Capture the cell that displays the provided text and extract its [x, y] central coordinate. 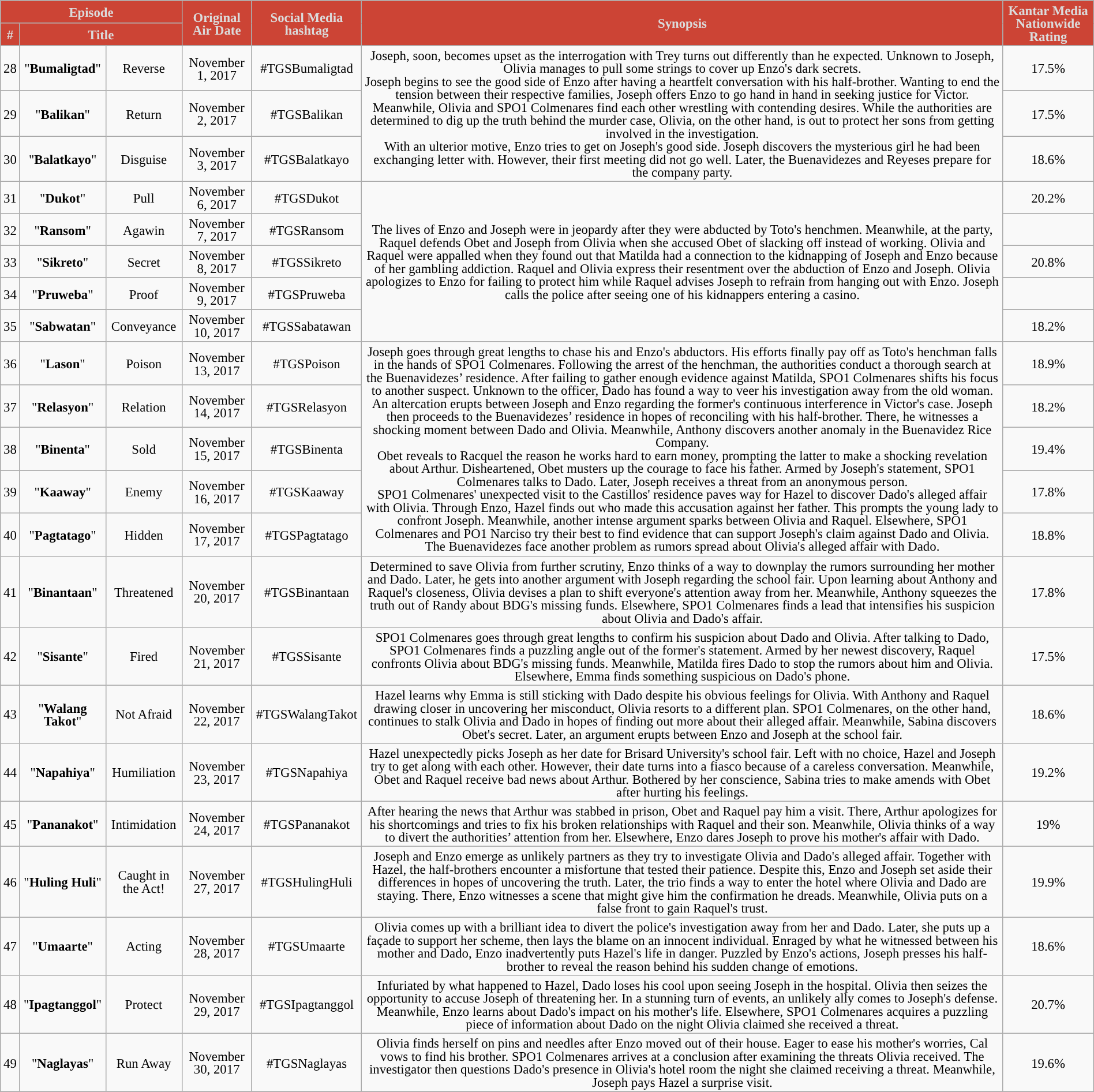
#TGSKaaway [307, 492]
"Ipagtanggol" [62, 1004]
42 [10, 656]
28 [10, 68]
#TGSPananakot [307, 824]
Fired [144, 656]
#TGSBalatkayo [307, 159]
November 16, 2017 [217, 492]
#TGSIpagtanggol [307, 1004]
Proof [144, 294]
Humiliation [144, 772]
#TGSHulingHuli [307, 882]
Synopsis [682, 23]
20.8% [1048, 262]
November 22, 2017 [217, 715]
November 10, 2017 [217, 326]
#TGSUmaarte [307, 947]
Conveyance [144, 326]
Acting [144, 947]
"Sisante" [62, 656]
"Binantaan" [62, 591]
"Huling Huli" [62, 882]
Disguise [144, 159]
November 28, 2017 [217, 947]
19.2% [1048, 772]
"Relasyon" [62, 406]
19.4% [1048, 449]
Original Air Date [217, 23]
#TGSPoison [307, 364]
19.6% [1048, 1062]
November 1, 2017 [217, 68]
"Sabwatan" [62, 326]
46 [10, 882]
November 24, 2017 [217, 824]
41 [10, 591]
#TGSPagtatago [307, 534]
#TGSRelasyon [307, 406]
"Balikan" [62, 114]
19% [1048, 824]
Pull [144, 198]
"Napahiya" [62, 772]
# [10, 35]
47 [10, 947]
November 17, 2017 [217, 534]
Kantar Media Nationwide Rating [1048, 23]
19.9% [1048, 882]
33 [10, 262]
Protect [144, 1004]
Secret [144, 262]
November 15, 2017 [217, 449]
30 [10, 159]
#TGSSisante [307, 656]
"Walang Takot" [62, 715]
Episode [91, 12]
"Sikreto" [62, 262]
November 7, 2017 [217, 230]
November 8, 2017 [217, 262]
#TGSWalangTakot [307, 715]
31 [10, 198]
"Pruweba" [62, 294]
#TGSRansom [307, 230]
Sold [144, 449]
Not Afraid [144, 715]
Relation [144, 406]
"Pananakot" [62, 824]
44 [10, 772]
Agawin [144, 230]
#TGSPruweba [307, 294]
49 [10, 1062]
#TGSBinantaan [307, 591]
20.2% [1048, 198]
Reverse [144, 68]
40 [10, 534]
"Naglayas" [62, 1062]
37 [10, 406]
Hidden [144, 534]
November 13, 2017 [217, 364]
45 [10, 824]
#TGSBumaligtad [307, 68]
"Kaaway" [62, 492]
November 3, 2017 [217, 159]
November 2, 2017 [217, 114]
Caught in the Act! [144, 882]
Title [100, 35]
November 21, 2017 [217, 656]
"Dukot" [62, 198]
18.8% [1048, 534]
36 [10, 364]
November 27, 2017 [217, 882]
"Binenta" [62, 449]
"Ransom" [62, 230]
#TGSNapahiya [307, 772]
32 [10, 230]
35 [10, 326]
43 [10, 715]
29 [10, 114]
20.7% [1048, 1004]
November 30, 2017 [217, 1062]
34 [10, 294]
Threatened [144, 591]
18.9% [1048, 364]
#TGSNaglayas [307, 1062]
39 [10, 492]
November 6, 2017 [217, 198]
"Pagtatago" [62, 534]
#TGSSikreto [307, 262]
November 29, 2017 [217, 1004]
#TGSDukot [307, 198]
Run Away [144, 1062]
Intimidation [144, 824]
#TGSBinenta [307, 449]
November 20, 2017 [217, 591]
November 9, 2017 [217, 294]
Social Media hashtag [307, 23]
#TGSBalikan [307, 114]
"Bumaligtad" [62, 68]
"Balatkayo" [62, 159]
"Lason" [62, 364]
Return [144, 114]
#TGSSabatawan [307, 326]
48 [10, 1004]
38 [10, 449]
November 23, 2017 [217, 772]
Enemy [144, 492]
"Umaarte" [62, 947]
November 14, 2017 [217, 406]
Poison [144, 364]
